Find where the given text appears and provide that cell's center as (X, Y) coordinate. 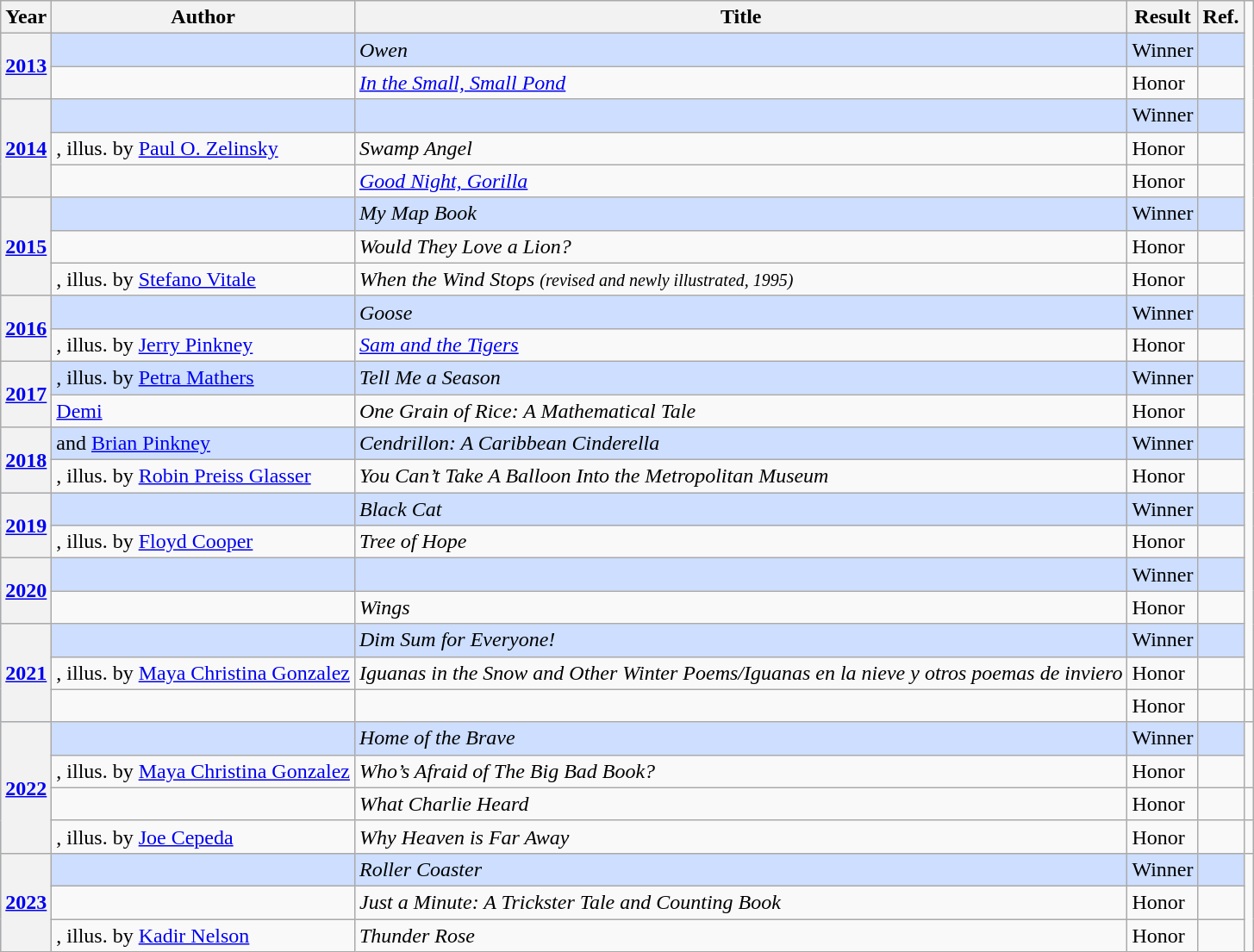
2019 (26, 526)
Sam and the Tigers (740, 345)
Demi (203, 411)
Goose (740, 312)
2023 (26, 902)
My Map Book (740, 214)
Iguanas in the Snow and Other Winter Poems/Iguanas en la nieve y otros poemas de inviero (740, 673)
2018 (26, 460)
, illus. by Kadir Nelson (203, 935)
2013 (26, 66)
Year (26, 17)
Black Cat (740, 509)
You Can’t Take A Balloon Into the Metropolitan Museum (740, 476)
, illus. by Jerry Pinkney (203, 345)
Just a Minute: A Trickster Tale and Counting Book (740, 902)
, illus. by Joe Cepeda (203, 837)
, illus. by Petra Mathers (203, 377)
Dim Sum for Everyone! (740, 640)
When the Wind Stops (revised and newly illustrated, 1995) (740, 279)
2015 (26, 246)
, illus. by Robin Preiss Glasser (203, 476)
, illus. by Floyd Cooper (203, 542)
In the Small, Small Pond (740, 83)
Author (203, 17)
Thunder Rose (740, 935)
2022 (26, 787)
Tree of Hope (740, 542)
Why Heaven is Far Away (740, 837)
2016 (26, 328)
2017 (26, 394)
2021 (26, 673)
and Brian Pinkney (203, 444)
Tell Me a Season (740, 377)
Roller Coaster (740, 869)
Cendrillon: A Caribbean Cinderella (740, 444)
Swamp Angel (740, 148)
2014 (26, 148)
, illus. by Paul O. Zelinsky (203, 148)
Wings (740, 607)
Result (1163, 17)
, illus. by Stefano Vitale (203, 279)
Home of the Brave (740, 738)
Who’s Afraid of The Big Bad Book? (740, 771)
2020 (26, 591)
Owen (740, 50)
Good Night, Gorilla (740, 181)
Title (740, 17)
Would They Love a Lion? (740, 246)
Ref. (1220, 17)
One Grain of Rice: A Mathematical Tale (740, 411)
What Charlie Heard (740, 804)
